Find where the given text appears and provide that cell's center as (X, Y) coordinate. 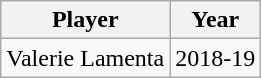
Valerie Lamenta (86, 58)
2018-19 (216, 58)
Year (216, 20)
Player (86, 20)
